Scan for the cell matching the given text and deliver its (X, Y) coordinate at center. 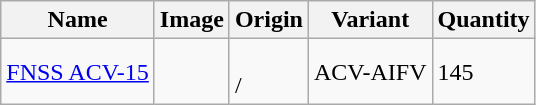
Variant (370, 20)
Image (192, 20)
Name (78, 20)
/ (268, 72)
Origin (268, 20)
Quantity (484, 20)
ACV-AIFV (370, 72)
145 (484, 72)
FNSS ACV-15 (78, 72)
